Locate the cell with the specified text and output its (x, y) center coordinate. 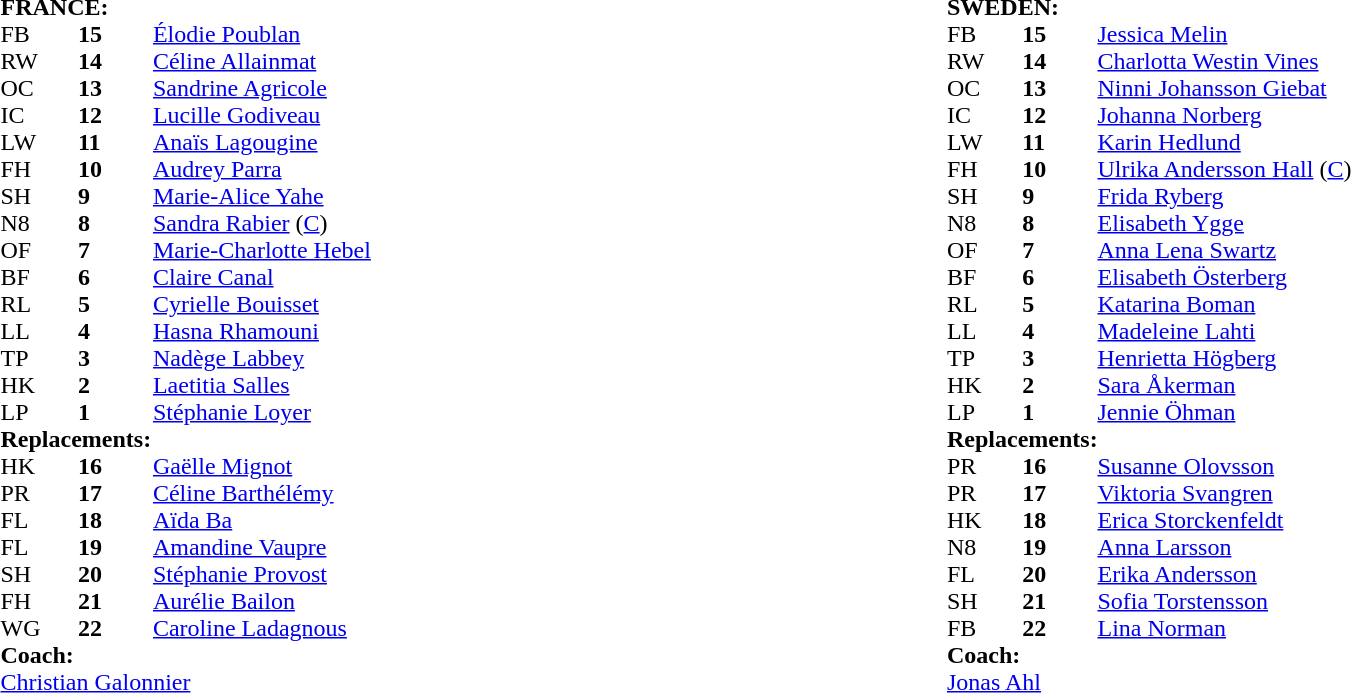
Coach: (470, 656)
Sandrine Agricole (350, 88)
Élodie Poublan (350, 34)
Aurélie Bailon (350, 602)
Anaïs Lagougine (350, 142)
Lucille Godiveau (350, 116)
Claire Canal (350, 278)
Stéphanie Loyer (350, 412)
Laetitia Salles (350, 386)
Cyrielle Bouisset (350, 304)
Marie-Charlotte Hebel (350, 250)
Gaëlle Mignot (350, 466)
Céline Barthélémy (350, 494)
Marie-Alice Yahe (350, 196)
Hasna Rhamouni (350, 332)
Aïda Ba (350, 520)
Sandra Rabier (C) (350, 224)
Replacements: (470, 440)
Caroline Ladagnous (350, 628)
Amandine Vaupre (350, 548)
WG (38, 628)
Audrey Parra (350, 170)
Céline Allainmat (350, 62)
Nadège Labbey (350, 358)
Stéphanie Provost (350, 574)
